Output the [X, Y] coordinate of the center of the cell containing the given text.  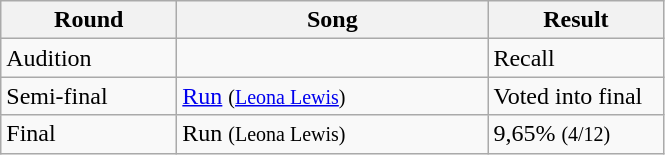
Voted into final [576, 96]
Recall [576, 58]
Semi-final [89, 96]
Result [576, 20]
9,65% (4/12) [576, 134]
Song [332, 20]
Audition [89, 58]
Round [89, 20]
Final [89, 134]
